Determine the (X, Y) coordinate at the center of the cell enclosing the given text.  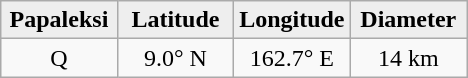
162.7° E (292, 58)
Papaleksi (59, 20)
Q (59, 58)
Latitude (175, 20)
9.0° N (175, 58)
Longitude (292, 20)
14 km (408, 58)
Diameter (408, 20)
